Extract the [X, Y] coordinate from the center of the cell holding the provided text.  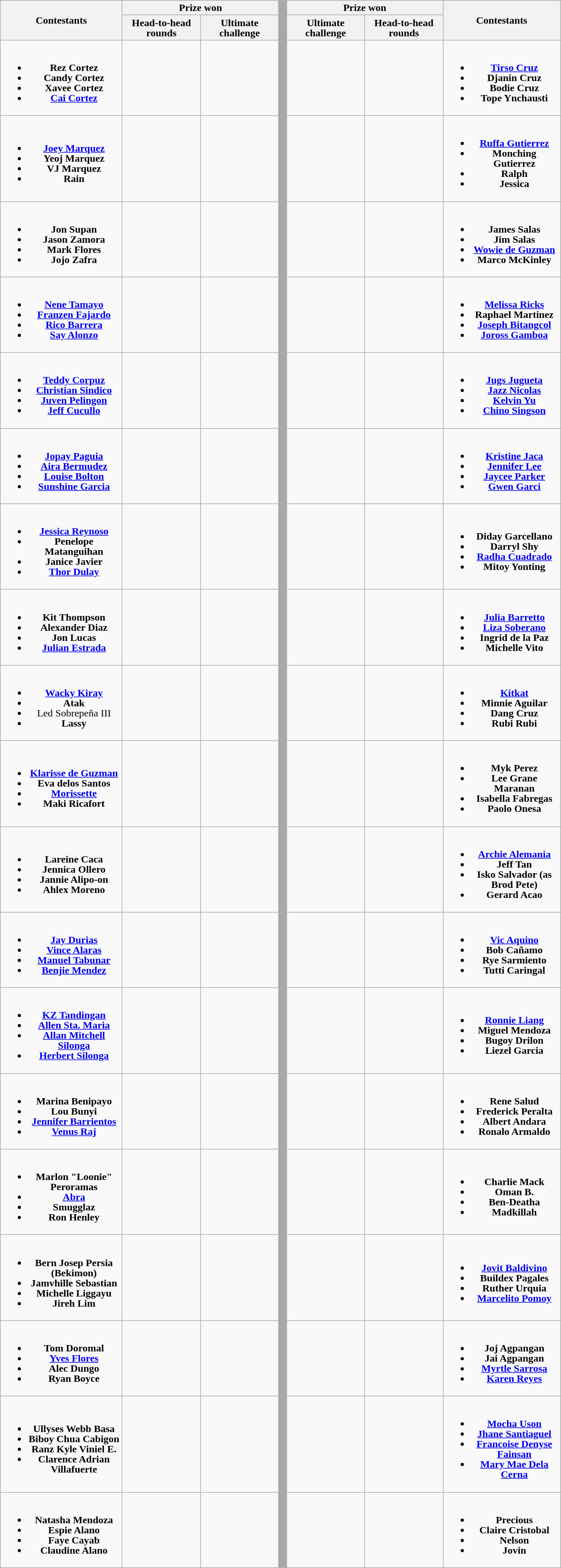
Kristine JacaJennifer LeeJaycee ParkerGwen Garci [502, 466]
Tom DoromalYves FloresAlec DungoRyan Boyce [62, 1359]
Klarisse de GuzmanEva delos SantosMorissetteMaki Ricafort [62, 784]
KZ TandinganAllen Sta. MariaAllan Mitchell SilongaHerbert Silonga [62, 1031]
Archie AlemaniaJeff TanIsko Salvador (as Brod Pete)Gerard Acao [502, 870]
Ruffa GutierrezMonching GutierrezRalphJessica [502, 159]
Ronnie LiangMiguel MendozaBugoy DrilonLiezel Garcia [502, 1031]
Myk PerezLee Grane MarananIsabella FabregasPaolo Onesa [502, 784]
Jon SupanJason ZamoraMark FloresJojo Zafra [62, 239]
Diday GarcellanoDarryl ShyRadha CuadradoMitoy Yonting [502, 546]
PreciousClaire CristobalNelsonJovin [502, 1530]
Rene SaludFrederick PeraltaAlbert AndaraRonalo Armaldo [502, 1111]
Kit ThompsonAlexander DiazJon LucasJulian Estrada [62, 627]
Vic AquinoBob CañamoRye SarmientoTutti Caringal [502, 950]
Jovit BaldivinoBuildex PagalesRuther UrquiaMarcelito Pomoy [502, 1278]
KitkatMinnie AguilarDang CruzRubi Rubi [502, 703]
Nene TamayoFranzen FajardoRico BarreraSay Alonzo [62, 315]
Jugs JuguetaJazz NicolasKelvin YuChino Singson [502, 390]
Natasha MendozaEspie AlanoFaye CayabClaudine Alano [62, 1530]
Tirso CruzDjanin CruzBodie CruzTope Ynchausti [502, 78]
Teddy CorpuzChristian SindicoJuven PelingonJeff Cucullo [62, 390]
Joey MarquezYeoj MarquezVJ MarquezRain [62, 159]
Mocha UsonJhane SantiaguelFrancoise Denyse FainsanMary Mae Dela Cerna [502, 1444]
Charlie MackOman B.Ben-DeathaMadkillah [502, 1192]
Joj AgpanganJai AgpanganMyrtle SarrosaKaren Reyes [502, 1359]
James SalasJim SalasWowie de GuzmanMarco McKinley [502, 239]
Melissa RicksRaphael MartinezJoseph BitangcolJoross Gamboa [502, 315]
Rez CortezCandy CortezXavee CortezCai Cortez [62, 78]
Marlon "Loonie" PeroramasAbraSmugglazRon Henley [62, 1192]
Julia BarrettoLiza SoberanoIngrid de la PazMichelle Vito [502, 627]
Lareine CacaJennica OlleroJannie Alipo-onAhlex Moreno [62, 870]
Marina BenipayoLou BunyiJennifer BarrientosVenus Raj [62, 1111]
Jopay PaguiaAira BermudezLouise BoltonSunshine Garcia [62, 466]
Jay DuriasVince AlarasManuel TabunarBenjie Mendez [62, 950]
Wacky KirayAtakLed Sobrepeña IIILassy [62, 703]
Bern Josep Persia (Bekimon)Jamvhille SebastianMichelle LiggayuJireh Lim [62, 1278]
Jessica ReynosoPenelope MatanguihanJanice JavierThor Dulay [62, 546]
Ullyses Webb BasaBiboy Chua CabigonRanz Kyle Viniel E.Clarence Adrian Villafuerte [62, 1444]
